Extract the (x, y) coordinate from the center of the cell holding the provided text.  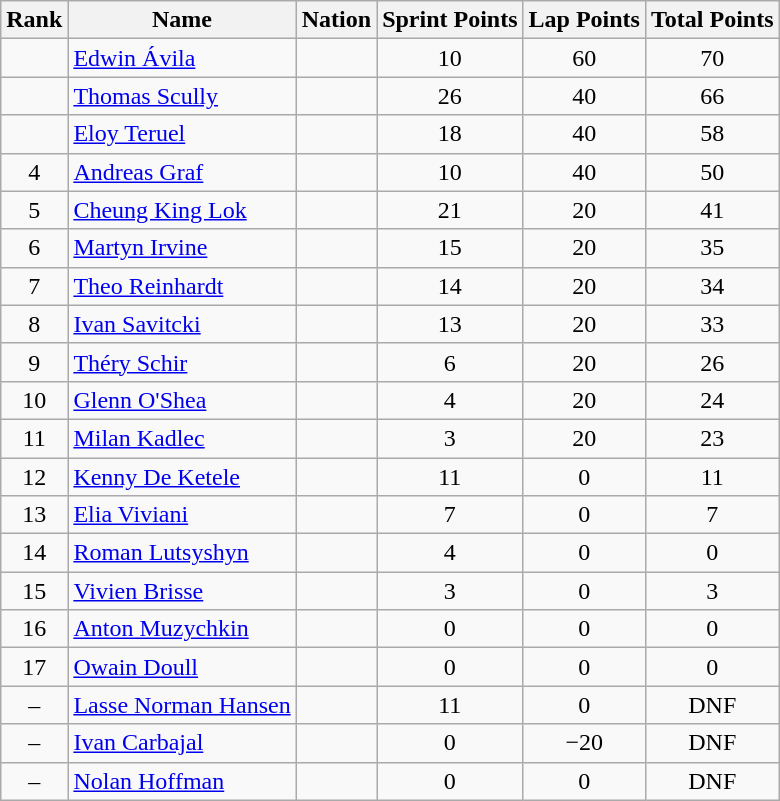
Thomas Scully (182, 96)
Name (182, 20)
Edwin Ávila (182, 58)
Glenn O'Shea (182, 400)
5 (34, 210)
Nolan Hoffman (182, 781)
70 (712, 58)
Anton Muzychkin (182, 629)
66 (712, 96)
41 (712, 210)
24 (712, 400)
Kenny De Ketele (182, 477)
50 (712, 172)
60 (584, 58)
Théry Schir (182, 362)
8 (34, 324)
Sprint Points (450, 20)
Milan Kadlec (182, 438)
Roman Lutsyshyn (182, 553)
Ivan Savitcki (182, 324)
Eloy Teruel (182, 134)
12 (34, 477)
18 (450, 134)
Vivien Brisse (182, 591)
Total Points (712, 20)
35 (712, 248)
Theo Reinhardt (182, 286)
Andreas Graf (182, 172)
9 (34, 362)
17 (34, 667)
Rank (34, 20)
Ivan Carbajal (182, 743)
Lap Points (584, 20)
Nation (336, 20)
Lasse Norman Hansen (182, 705)
Elia Viviani (182, 515)
−20 (584, 743)
21 (450, 210)
58 (712, 134)
34 (712, 286)
Martyn Irvine (182, 248)
33 (712, 324)
23 (712, 438)
Cheung King Lok (182, 210)
16 (34, 629)
Owain Doull (182, 667)
